Identify which cell holds the provided text, then report its (x, y) central coordinate. 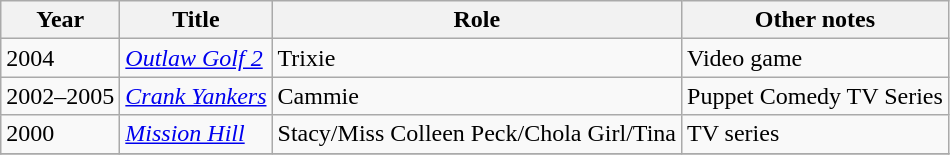
Stacy/Miss Colleen Peck/Chola Girl/Tina (477, 134)
Puppet Comedy TV Series (816, 96)
2000 (60, 134)
Role (477, 20)
Year (60, 20)
Outlaw Golf 2 (196, 58)
2004 (60, 58)
Mission Hill (196, 134)
TV series (816, 134)
2002–2005 (60, 96)
Video game (816, 58)
Title (196, 20)
Crank Yankers (196, 96)
Trixie (477, 58)
Other notes (816, 20)
Cammie (477, 96)
